Search for the cell housing the specified text and yield its [X, Y] center coordinate. 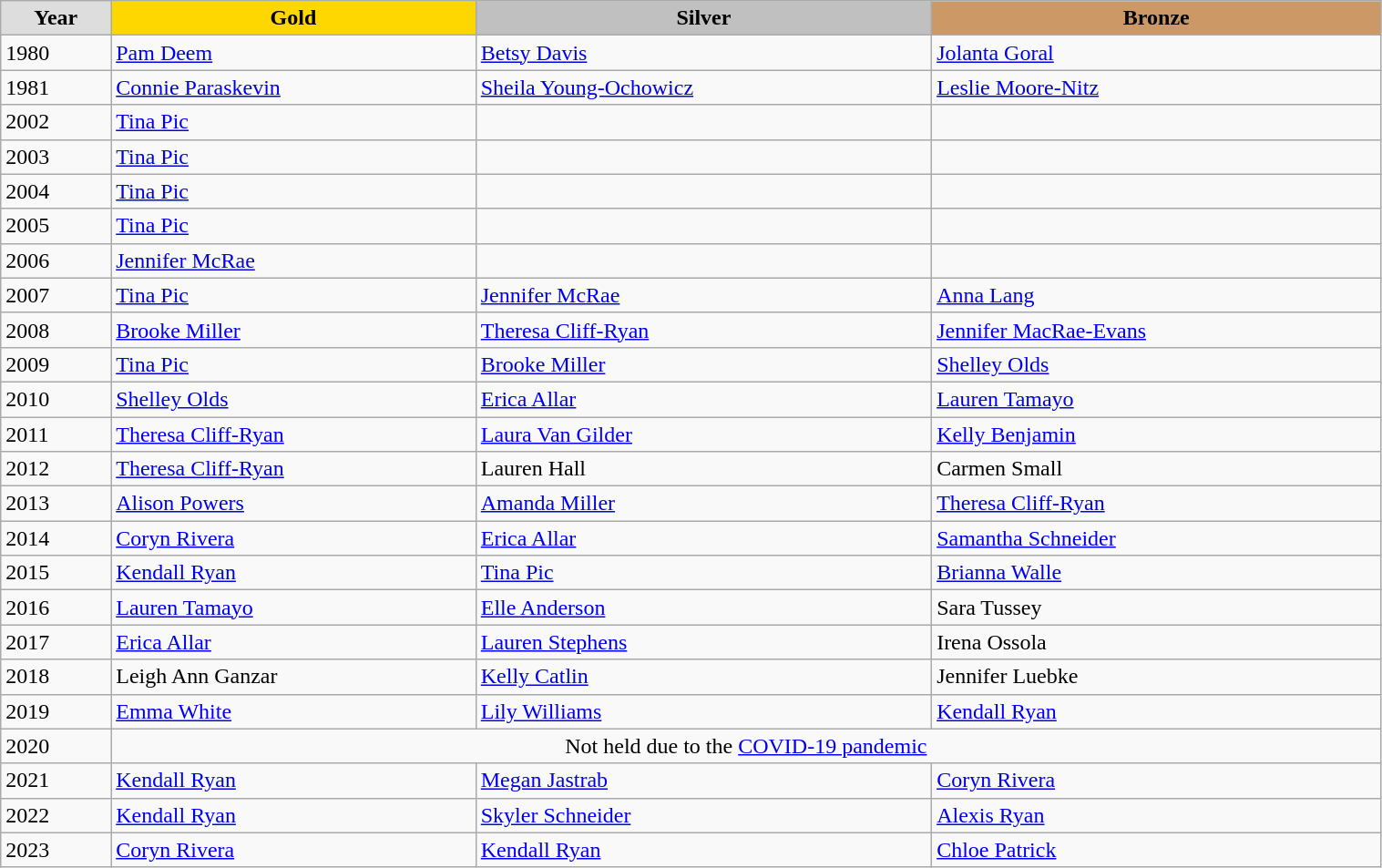
2009 [56, 364]
Year [56, 18]
Irena Ossola [1157, 642]
2005 [56, 226]
Leigh Ann Ganzar [293, 677]
2004 [56, 191]
Gold [293, 18]
2019 [56, 711]
2022 [56, 815]
Jennifer MacRae-Evans [1157, 330]
Elle Anderson [703, 608]
Brianna Walle [1157, 573]
2021 [56, 781]
2008 [56, 330]
Alexis Ryan [1157, 815]
Not held due to the COVID-19 pandemic [746, 746]
Sheila Young-Ochowicz [703, 87]
Samantha Schneider [1157, 538]
2006 [56, 260]
2015 [56, 573]
Lauren Stephens [703, 642]
Leslie Moore-Nitz [1157, 87]
2023 [56, 850]
Connie Paraskevin [293, 87]
Amanda Miller [703, 504]
Pam Deem [293, 53]
Jennifer Luebke [1157, 677]
1980 [56, 53]
Bronze [1157, 18]
Megan Jastrab [703, 781]
Anna Lang [1157, 295]
2013 [56, 504]
1981 [56, 87]
2010 [56, 399]
Skyler Schneider [703, 815]
2011 [56, 434]
Silver [703, 18]
2002 [56, 122]
Carmen Small [1157, 469]
2017 [56, 642]
Lauren Hall [703, 469]
Emma White [293, 711]
2012 [56, 469]
2018 [56, 677]
Laura Van Gilder [703, 434]
2016 [56, 608]
Kelly Catlin [703, 677]
Alison Powers [293, 504]
2003 [56, 157]
Jolanta Goral [1157, 53]
2020 [56, 746]
Chloe Patrick [1157, 850]
2014 [56, 538]
Lily Williams [703, 711]
Sara Tussey [1157, 608]
Betsy Davis [703, 53]
Kelly Benjamin [1157, 434]
2007 [56, 295]
